Search for the cell housing the specified text and yield its [x, y] center coordinate. 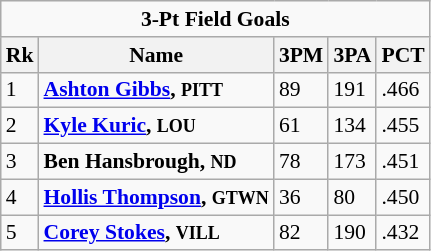
4 [20, 197]
82 [301, 233]
Name [156, 55]
.466 [402, 90]
191 [352, 90]
78 [301, 162]
.432 [402, 233]
Rk [20, 55]
.450 [402, 197]
2 [20, 126]
173 [352, 162]
134 [352, 126]
Hollis Thompson, GTWN [156, 197]
3PM [301, 55]
80 [352, 197]
89 [301, 90]
Ben Hansbrough, ND [156, 162]
PCT [402, 55]
3-Pt Field Goals [216, 19]
.455 [402, 126]
5 [20, 233]
3 [20, 162]
36 [301, 197]
3PA [352, 55]
Ashton Gibbs, PITT [156, 90]
.451 [402, 162]
1 [20, 90]
Kyle Kuric, LOU [156, 126]
190 [352, 233]
Corey Stokes, VILL [156, 233]
61 [301, 126]
